Capture the cell that displays the provided text and extract its (x, y) central coordinate. 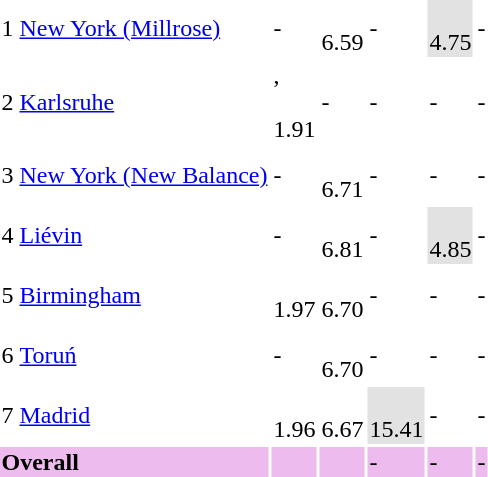
Birmingham (144, 296)
,1.91 (294, 102)
6 (8, 356)
New York (New Balance) (144, 176)
5 (8, 296)
Overall (134, 462)
Toruń (144, 356)
6.81 (342, 236)
1.97 (294, 296)
Madrid (144, 416)
3 (8, 176)
Karlsruhe (144, 102)
Liévin (144, 236)
4.75 (450, 28)
15.41 (396, 416)
7 (8, 416)
6.71 (342, 176)
4.85 (450, 236)
1.96 (294, 416)
New York (Millrose) (144, 28)
1 (8, 28)
4 (8, 236)
6.59 (342, 28)
2 (8, 102)
6.67 (342, 416)
